Output the [x, y] coordinate of the center of the cell containing the given text.  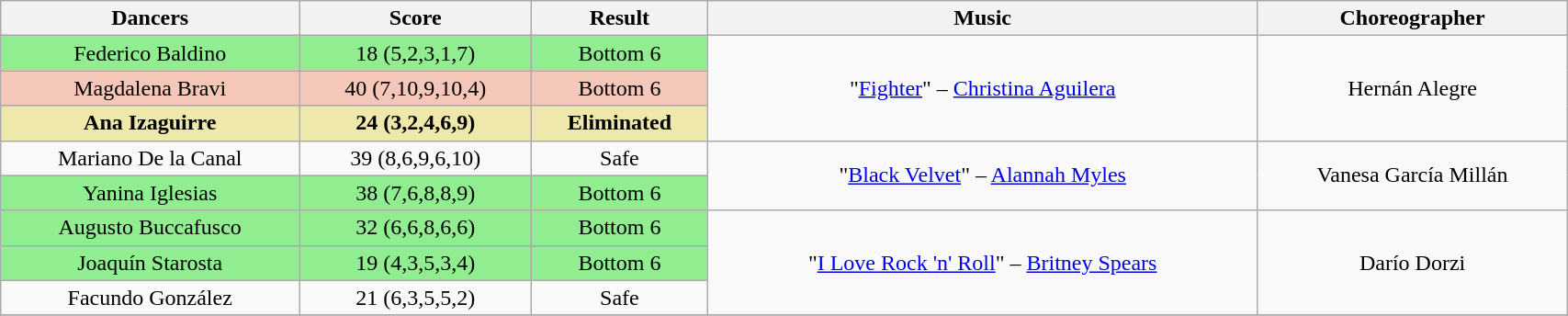
"Black Velvet" – Alannah Myles [983, 175]
Choreographer [1412, 18]
Result [619, 18]
Vanesa García Millán [1412, 175]
Joaquín Starosta [151, 263]
Dancers [151, 18]
Ana Izaguirre [151, 123]
Hernán Alegre [1412, 88]
24 (3,2,4,6,9) [415, 123]
Music [983, 18]
"Fighter" – Christina Aguilera [983, 88]
"I Love Rock 'n' Roll" – Britney Spears [983, 263]
Eliminated [619, 123]
Facundo González [151, 298]
32 (6,6,8,6,6) [415, 228]
Mariano De la Canal [151, 158]
Darío Dorzi [1412, 263]
Score [415, 18]
38 (7,6,8,8,9) [415, 193]
Federico Baldino [151, 53]
39 (8,6,9,6,10) [415, 158]
40 (7,10,9,10,4) [415, 88]
19 (4,3,5,3,4) [415, 263]
Magdalena Bravi [151, 88]
18 (5,2,3,1,7) [415, 53]
Yanina Iglesias [151, 193]
Augusto Buccafusco [151, 228]
21 (6,3,5,5,2) [415, 298]
